Extract the (x, y) coordinate from the center of the cell holding the provided text.  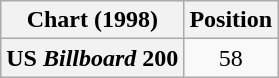
Chart (1998) (92, 20)
58 (231, 58)
US Billboard 200 (92, 58)
Position (231, 20)
